Return (X, Y) of the center of cell containing provided text 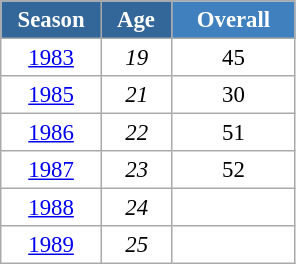
22 (136, 133)
1986 (52, 133)
21 (136, 95)
52 (234, 170)
1983 (52, 58)
1987 (52, 170)
Age (136, 20)
1989 (52, 245)
1988 (52, 208)
30 (234, 95)
23 (136, 170)
45 (234, 58)
Season (52, 20)
1985 (52, 95)
25 (136, 245)
19 (136, 58)
51 (234, 133)
24 (136, 208)
Overall (234, 20)
